From the cell containing the given text, extract its center point as [x, y] coordinate. 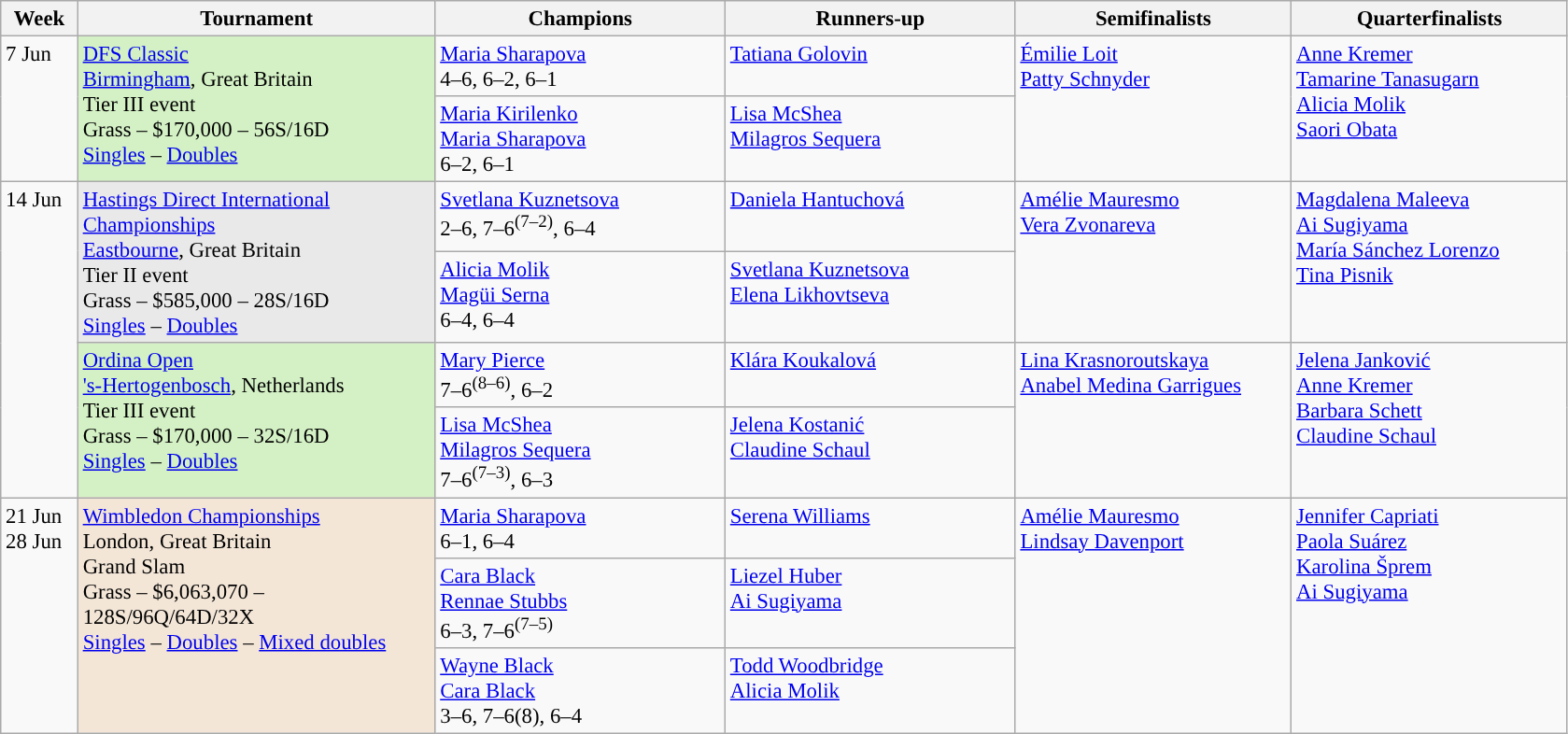
Maria Sharapova 4–6, 6–2, 6–1 [581, 67]
Daniela Hantuchová [870, 217]
Amélie Mauresmo Vera Zvonareva [1153, 263]
Hastings Direct International Championships Eastbourne, Great Britain Tier II event Grass – $585,000 – 28S/16D Singles – Doubles [256, 263]
Lisa McShea Milagros Sequera7–6(7–3), 6–3 [581, 452]
Maria Kirilenko Maria Sharapova6–2, 6–1 [581, 139]
14 Jun [39, 340]
21 Jun28 Jun [39, 615]
Ordina Open 's-Hertogenbosch, Netherlands Tier III event Grass – $170,000 – 32S/16DSingles – Doubles [256, 420]
Mary Pierce 7–6(8–6), 6–2 [581, 375]
Magdalena Maleeva Ai Sugiyama María Sánchez Lorenzo Tina Pisnik [1430, 263]
Wayne Black Cara Black3–6, 7–6(8), 6–4 [581, 690]
Alicia Molik Magüi Serna6–4, 6–4 [581, 297]
Svetlana Kuznetsova 2–6, 7–6(7–2), 6–4 [581, 217]
Quarterfinalists [1430, 19]
Klára Koukalová [870, 375]
Week [39, 19]
Wimbledon Championships London, Great Britain Grand Slam Grass – $6,063,070 – 128S/96Q/64D/32XSingles – Doubles – Mixed doubles [256, 615]
Anne Kremer Tamarine Tanasugarn Alicia Molik Saori Obata [1430, 109]
Runners-up [870, 19]
7 Jun [39, 109]
Semifinalists [1153, 19]
Jennifer Capriati Paola Suárez Karolina Šprem Ai Sugiyama [1430, 615]
Maria Sharapova 6–1, 6–4 [581, 529]
Jelena Kostanić Claudine Schaul [870, 452]
Todd Woodbridge Alicia Molik [870, 690]
Tournament [256, 19]
Amélie Mauresmo Lindsay Davenport [1153, 615]
Serena Williams [870, 529]
Svetlana Kuznetsova Elena Likhovtseva [870, 297]
Cara Black Rennae Stubbs6–3, 7–6(7–5) [581, 602]
Tatiana Golovin [870, 67]
Lisa McShea Milagros Sequera [870, 139]
Jelena Janković Anne Kremer Barbara Schett Claudine Schaul [1430, 420]
Lina Krasnoroutskaya Anabel Medina Garrigues [1153, 420]
Champions [581, 19]
DFS Classic Birmingham, Great Britain Tier III event Grass – $170,000 – 56S/16D Singles – Doubles [256, 109]
Liezel Huber Ai Sugiyama [870, 602]
Émilie Loit Patty Schnyder [1153, 109]
